Detect which cell encompasses the target text, then output its [x, y] center coordinate. 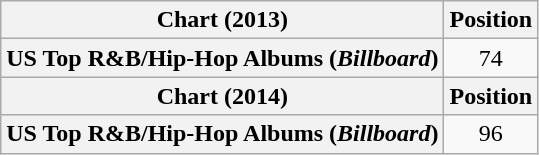
Chart (2014) [222, 96]
Chart (2013) [222, 20]
96 [491, 134]
74 [491, 58]
